Extract the [x, y] coordinate from the center of the cell holding the provided text.  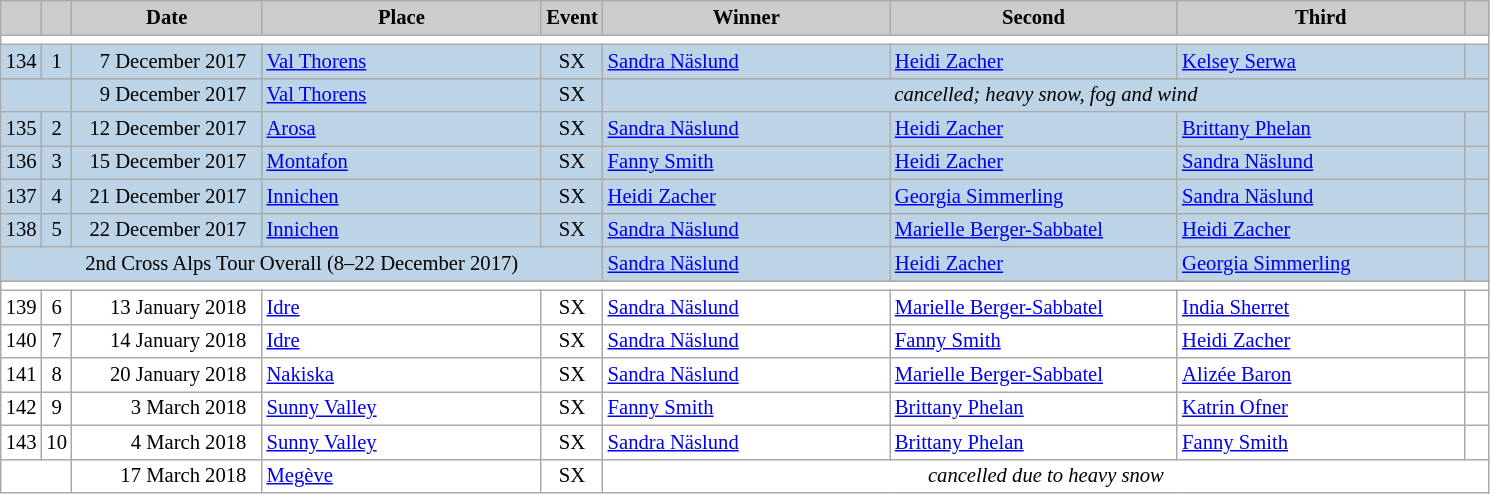
3 March 2018 [167, 408]
5 [56, 230]
India Sherret [1320, 307]
8 [56, 375]
134 [22, 61]
Event [572, 17]
Kelsey Serwa [1320, 61]
cancelled due to heavy snow [1046, 476]
Date [167, 17]
7 [56, 341]
13 January 2018 [167, 307]
17 March 2018 [167, 476]
139 [22, 307]
3 [56, 162]
21 December 2017 [167, 196]
1 [56, 61]
135 [22, 129]
137 [22, 196]
Alizée Baron [1320, 375]
138 [22, 230]
6 [56, 307]
141 [22, 375]
Montafon [402, 162]
Winner [746, 17]
Second [1034, 17]
140 [22, 341]
Katrin Ofner [1320, 408]
Megève [402, 476]
9 December 2017 [167, 95]
Place [402, 17]
10 [56, 442]
4 March 2018 [167, 442]
136 [22, 162]
143 [22, 442]
142 [22, 408]
12 December 2017 [167, 129]
2nd Cross Alps Tour Overall (8–22 December 2017) [302, 263]
22 December 2017 [167, 230]
20 January 2018 [167, 375]
7 December 2017 [167, 61]
Nakiska [402, 375]
Third [1320, 17]
2 [56, 129]
4 [56, 196]
Arosa [402, 129]
9 [56, 408]
14 January 2018 [167, 341]
15 December 2017 [167, 162]
cancelled; heavy snow, fog and wind [1046, 95]
